Search for the cell housing the specified text and yield its [x, y] center coordinate. 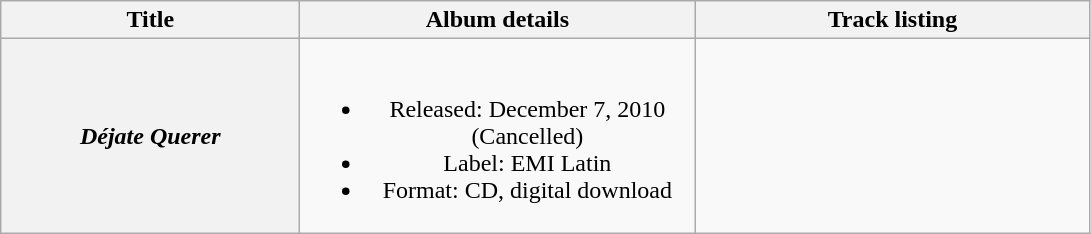
Title [150, 20]
Déjate Querer [150, 136]
Album details [498, 20]
Released: December 7, 2010 (Cancelled)Label: EMI LatinFormat: CD, digital download [498, 136]
Track listing [892, 20]
